Capture the cell that displays the provided text and extract its (x, y) central coordinate. 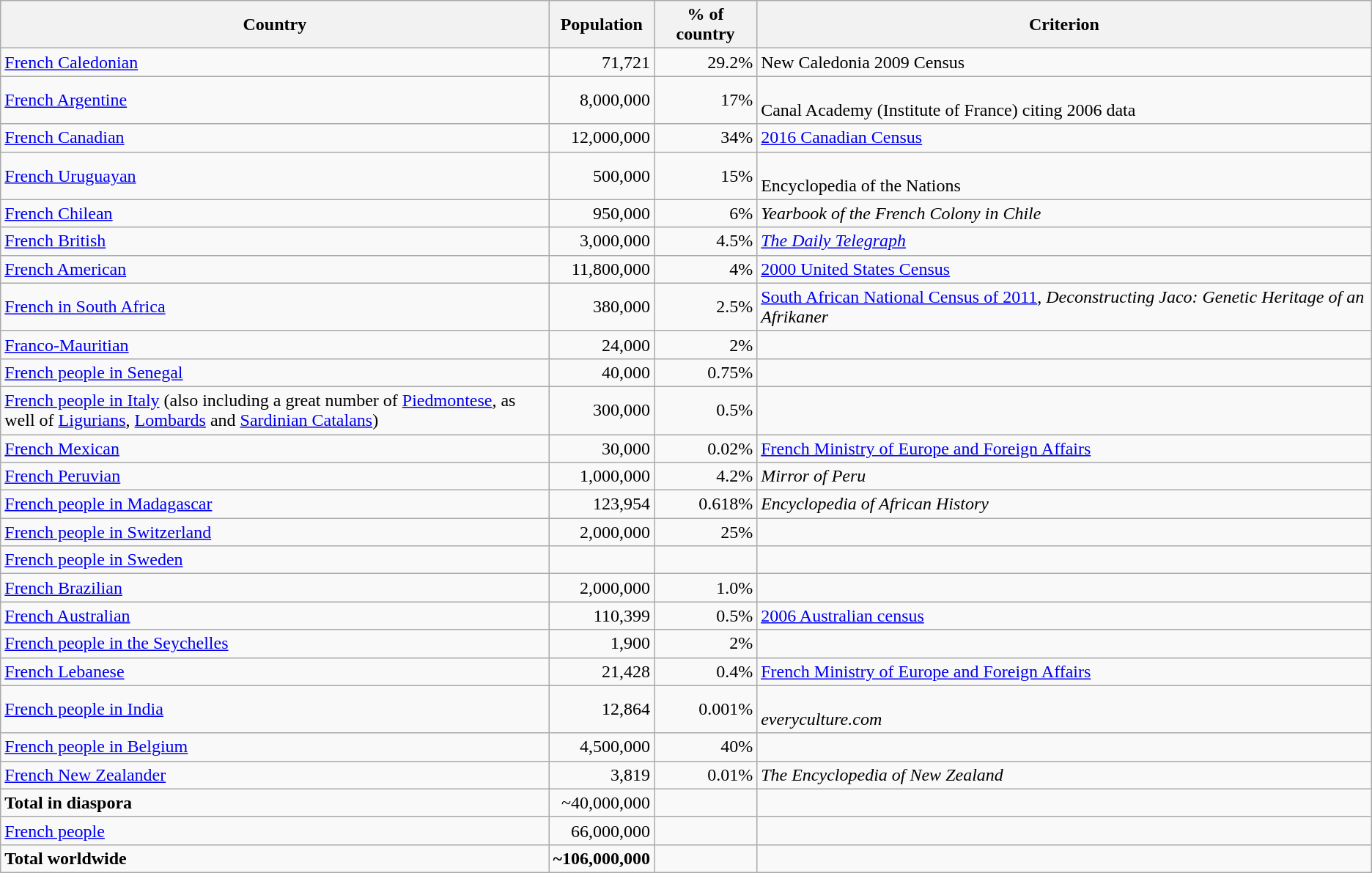
% of country (705, 25)
French people (275, 830)
French people in Senegal (275, 372)
French people in India (275, 710)
Population (602, 25)
110,399 (602, 616)
French Peruvian (275, 476)
French Caledonian (275, 62)
French people in Belgium (275, 747)
everyculture.com (1064, 710)
French Uruguayan (275, 176)
French British (275, 241)
8,000,000 (602, 100)
Encyclopedia of the Nations (1064, 176)
0.4% (705, 671)
The Daily Telegraph (1064, 241)
21,428 (602, 671)
~40,000,000 (602, 803)
Total worldwide (275, 858)
French Australian (275, 616)
30,000 (602, 448)
34% (705, 138)
4,500,000 (602, 747)
French Lebanese (275, 671)
500,000 (602, 176)
4.2% (705, 476)
2016 Canadian Census (1064, 138)
3,819 (602, 775)
Encyclopedia of African History (1064, 504)
380,000 (602, 306)
24,000 (602, 345)
950,000 (602, 213)
6% (705, 213)
French American (275, 269)
The Encyclopedia of New Zealand (1064, 775)
French New Zealander (275, 775)
Criterion (1064, 25)
71,721 (602, 62)
2.5% (705, 306)
0.618% (705, 504)
123,954 (602, 504)
French people in Italy (also including a great number of Piedmontese, as well of Ligurians, Lombards and Sardinian Catalans) (275, 410)
0.02% (705, 448)
11,800,000 (602, 269)
15% (705, 176)
1.0% (705, 588)
0.01% (705, 775)
French Brazilian (275, 588)
New Caledonia 2009 Census (1064, 62)
12,000,000 (602, 138)
South African National Census of 2011, Deconstructing Jaco: Genetic Heritage of an Afrikaner (1064, 306)
~106,000,000 (602, 858)
2000 United States Census (1064, 269)
Yearbook of the French Colony in Chile (1064, 213)
French Argentine (275, 100)
French people in Switzerland (275, 532)
17% (705, 100)
Total in diaspora (275, 803)
0.001% (705, 710)
12,864 (602, 710)
French people in the Seychelles (275, 644)
25% (705, 532)
0.75% (705, 372)
40% (705, 747)
66,000,000 (602, 830)
French Mexican (275, 448)
French people in Sweden (275, 560)
Canal Academy (Institute of France) citing 2006 data (1064, 100)
1,000,000 (602, 476)
29.2% (705, 62)
Franco-Mauritian (275, 345)
French Canadian (275, 138)
Country (275, 25)
1,900 (602, 644)
4.5% (705, 241)
40,000 (602, 372)
3,000,000 (602, 241)
Mirror of Peru (1064, 476)
300,000 (602, 410)
2006 Australian census (1064, 616)
French Chilean (275, 213)
4% (705, 269)
French people in Madagascar (275, 504)
French in South Africa (275, 306)
